Pinpoint the cell where the given text exists, returning its [X, Y] midpoint coordinate. 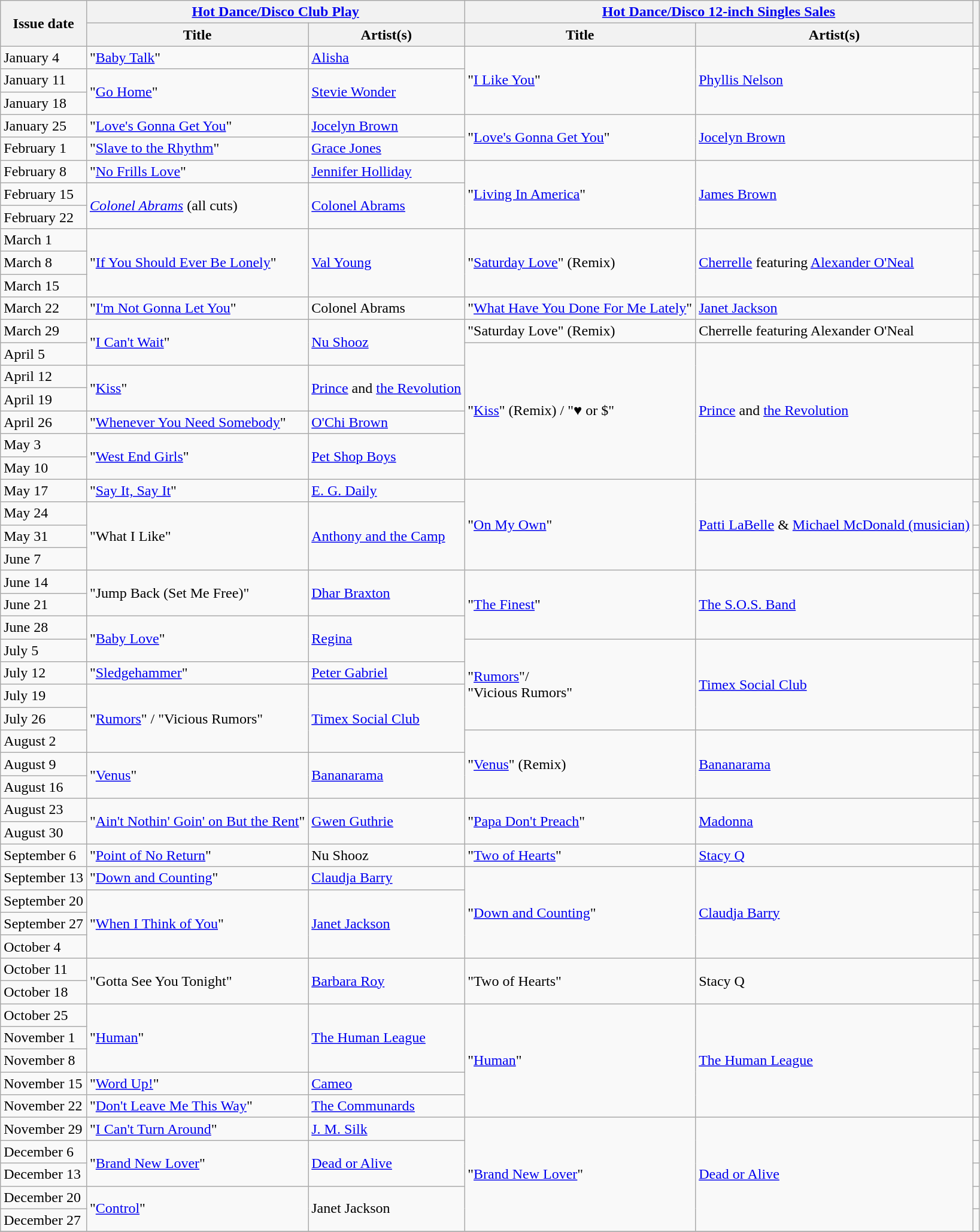
Hot Dance/Disco 12-inch Singles Sales [719, 12]
Stevie Wonder [387, 92]
September 13 [44, 878]
February 22 [44, 217]
January 25 [44, 126]
May 17 [44, 491]
"Jump Back (Set Me Free)" [197, 593]
"I Like You" [580, 80]
"Papa Don't Preach" [580, 821]
Jennifer Holliday [387, 171]
O'Chi Brown [387, 422]
November 8 [44, 1061]
"Point of No Return" [197, 855]
August 2 [44, 741]
James Brown [835, 194]
January 11 [44, 80]
"Say It, Say It" [197, 491]
"Don't Leave Me This Way" [197, 1106]
Peter Gabriel [387, 673]
"I Can't Wait" [197, 343]
Phyllis Nelson [835, 80]
"Slave to the Rhythm" [197, 149]
"Ain't Nothin' Goin' on But the Rent" [197, 821]
"Go Home" [197, 92]
"What I Like" [197, 536]
Cameo [387, 1083]
December 27 [44, 1220]
"Word Up!" [197, 1083]
"Rumors"/"Vicious Rumors" [580, 684]
October 4 [44, 946]
April 19 [44, 399]
February 8 [44, 171]
September 27 [44, 924]
March 15 [44, 286]
Alisha [387, 57]
"Sledgehammer" [197, 673]
"Rumors" / "Vicious Rumors" [197, 719]
"When I Think of You" [197, 924]
Pet Shop Boys [387, 456]
Colonel Abrams (all cuts) [197, 205]
March 29 [44, 331]
July 12 [44, 673]
December 13 [44, 1175]
"Kiss" (Remix) / "♥ or $" [580, 411]
Barbara Roy [387, 980]
Val Young [387, 262]
June 7 [44, 559]
March 22 [44, 308]
"Venus" [197, 776]
December 6 [44, 1152]
"What Have You Done For Me Lately" [580, 308]
June 28 [44, 627]
February 15 [44, 194]
March 8 [44, 262]
July 5 [44, 650]
J. M. Silk [387, 1129]
April 12 [44, 377]
"Baby Love" [197, 638]
April 5 [44, 354]
October 11 [44, 969]
E. G. Daily [387, 491]
Grace Jones [387, 149]
January 4 [44, 57]
Gwen Guthrie [387, 821]
Madonna [835, 821]
"I Can't Turn Around" [197, 1129]
"If You Should Ever Be Lonely" [197, 262]
December 20 [44, 1197]
"Baby Talk" [197, 57]
"Venus" (Remix) [580, 764]
Dhar Braxton [387, 593]
The S.O.S. Band [835, 604]
November 15 [44, 1083]
May 24 [44, 513]
"West End Girls" [197, 456]
May 10 [44, 468]
January 18 [44, 103]
"Living In America" [580, 194]
August 23 [44, 810]
November 22 [44, 1106]
March 1 [44, 240]
Patti LaBelle & Michael McDonald (musician) [835, 525]
"Kiss" [197, 388]
August 16 [44, 787]
"Control" [197, 1209]
September 20 [44, 901]
August 30 [44, 833]
April 26 [44, 422]
May 3 [44, 445]
Issue date [44, 23]
"Gotta See You Tonight" [197, 980]
Hot Dance/Disco Club Play [275, 12]
November 29 [44, 1129]
"No Frills Love" [197, 171]
June 14 [44, 582]
"The Finest" [580, 604]
November 1 [44, 1038]
July 19 [44, 696]
May 31 [44, 536]
The Communards [387, 1106]
"I'm Not Gonna Let You" [197, 308]
"Whenever You Need Somebody" [197, 422]
Regina [387, 638]
October 25 [44, 1015]
Anthony and the Camp [387, 536]
"On My Own" [580, 525]
July 26 [44, 719]
February 1 [44, 149]
October 18 [44, 992]
June 21 [44, 604]
August 9 [44, 764]
September 6 [44, 855]
